Provide the (x, y) coordinate of the cell's center where the given text is located.  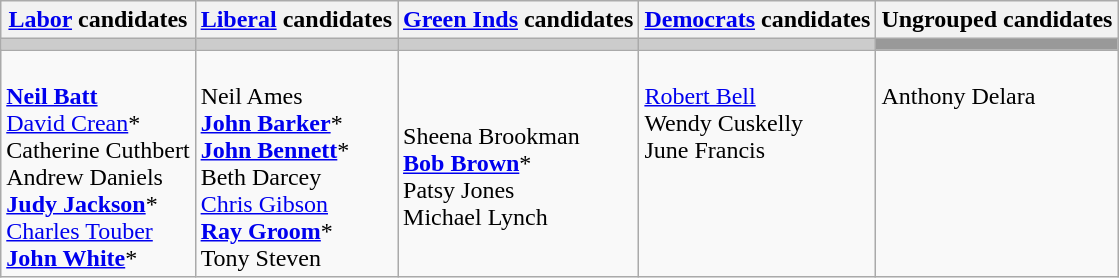
Robert Bell Wendy Cuskelly June Francis (758, 164)
Sheena Brookman Bob Brown* Patsy Jones Michael Lynch (518, 164)
Green Inds candidates (518, 20)
Democrats candidates (758, 20)
Neil Batt David Crean* Catherine Cuthbert Andrew Daniels Judy Jackson* Charles Touber John White* (98, 164)
Ungrouped candidates (997, 20)
Liberal candidates (296, 20)
Labor candidates (98, 20)
Neil Ames John Barker* John Bennett* Beth Darcey Chris Gibson Ray Groom* Tony Steven (296, 164)
Anthony Delara (997, 164)
